Return the (X, Y) coordinate for the center point of the cell that contains the specified text.  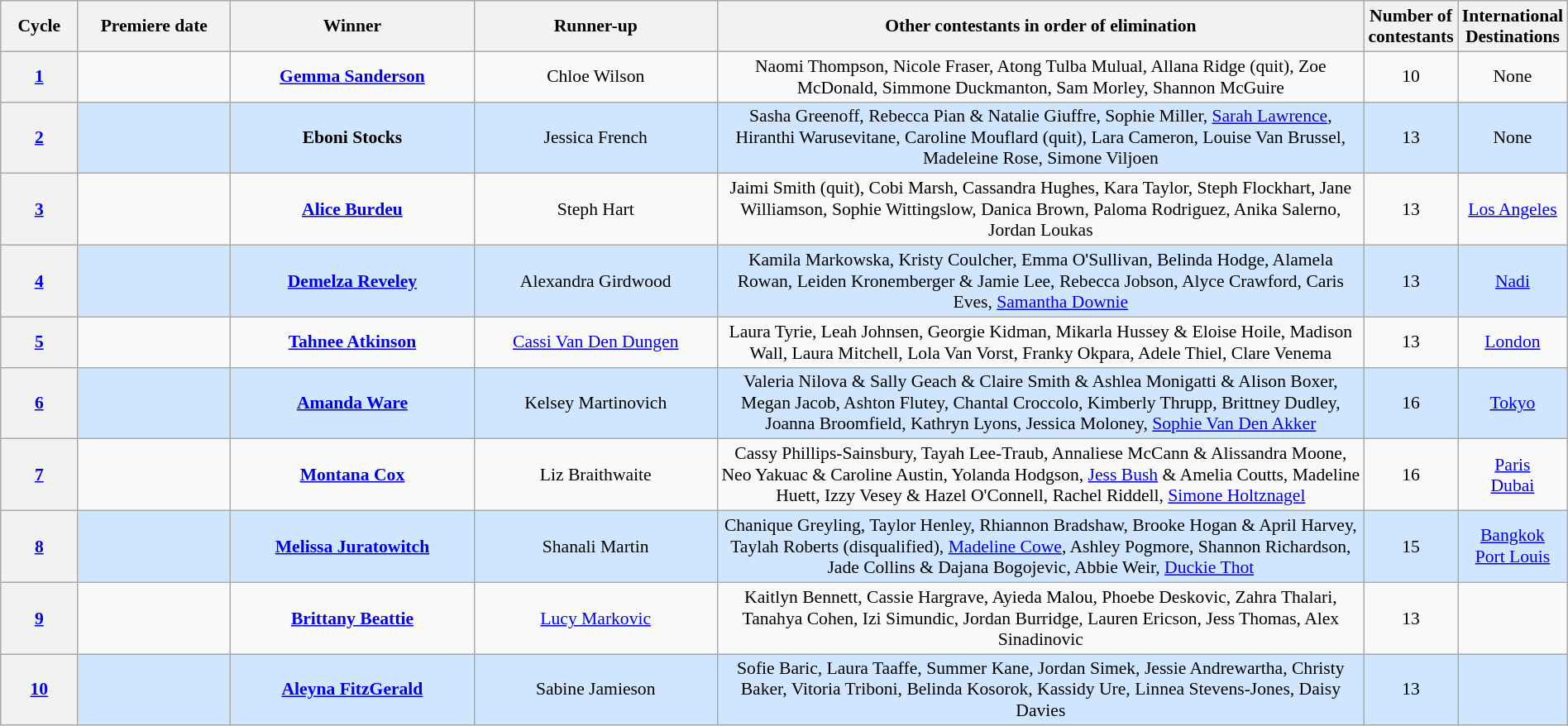
Brittany Beattie (352, 619)
Kelsey Martinovich (595, 404)
Tahnee Atkinson (352, 342)
Sabine Jamieson (595, 690)
BangkokPort Louis (1513, 547)
Liz Braithwaite (595, 475)
Other contestants in order of elimination (1040, 26)
Alice Burdeu (352, 210)
Steph Hart (595, 210)
Chloe Wilson (595, 76)
7 (40, 475)
Los Angeles (1513, 210)
Alexandra Girdwood (595, 281)
9 (40, 619)
Cassi Van Den Dungen (595, 342)
Shanali Martin (595, 547)
4 (40, 281)
ParisDubai (1513, 475)
3 (40, 210)
Eboni Stocks (352, 137)
Jessica French (595, 137)
London (1513, 342)
Cycle (40, 26)
8 (40, 547)
6 (40, 404)
Gemma Sanderson (352, 76)
International Destinations (1513, 26)
2 (40, 137)
Runner-up (595, 26)
Premiere date (154, 26)
Winner (352, 26)
Montana Cox (352, 475)
Tokyo (1513, 404)
Nadi (1513, 281)
5 (40, 342)
Demelza Reveley (352, 281)
Amanda Ware (352, 404)
1 (40, 76)
Number of contestants (1411, 26)
Naomi Thompson, Nicole Fraser, Atong Tulba Mulual, Allana Ridge (quit), Zoe McDonald, Simmone Duckmanton, Sam Morley, Shannon McGuire (1040, 76)
15 (1411, 547)
Melissa Juratowitch (352, 547)
Lucy Markovic (595, 619)
Aleyna FitzGerald (352, 690)
